Return [X, Y] of the center of cell containing provided text 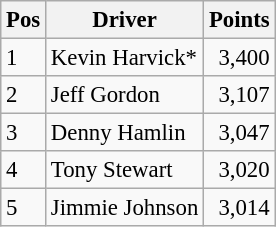
Pos [24, 20]
3 [24, 133]
1 [24, 58]
Points [240, 20]
2 [24, 95]
5 [24, 208]
Kevin Harvick* [125, 58]
Jeff Gordon [125, 95]
Denny Hamlin [125, 133]
Jimmie Johnson [125, 208]
3,107 [240, 95]
Driver [125, 20]
3,020 [240, 170]
3,014 [240, 208]
4 [24, 170]
3,047 [240, 133]
Tony Stewart [125, 170]
3,400 [240, 58]
